Capture the cell that displays the provided text and extract its [x, y] central coordinate. 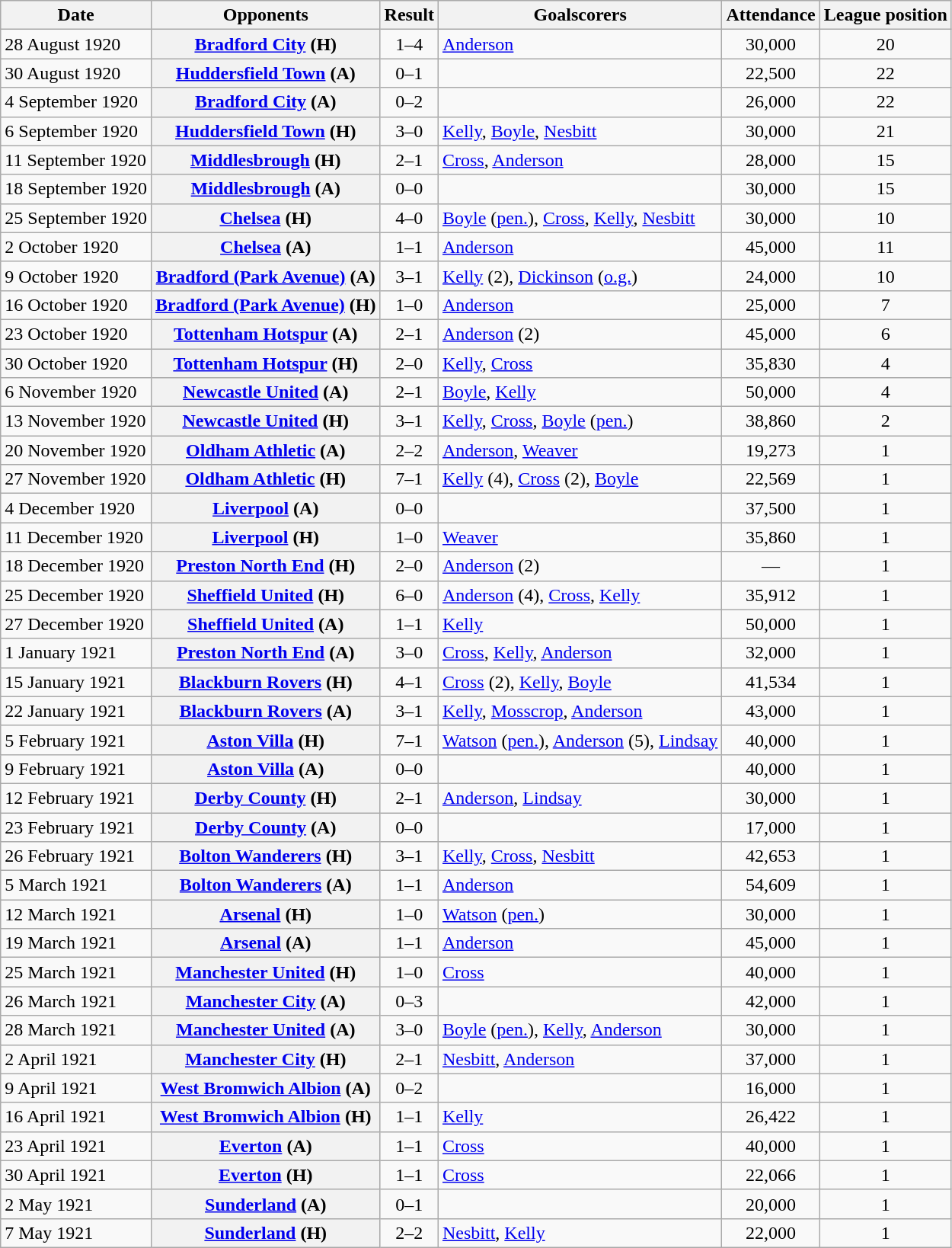
Anderson, Lindsay [580, 798]
30 October 1920 [76, 363]
28 March 1921 [76, 1030]
Liverpool (A) [265, 508]
4–1 [409, 682]
32,000 [771, 653]
Aston Villa (H) [265, 740]
19 March 1921 [76, 943]
Result [409, 15]
23 April 1921 [76, 1146]
26,422 [771, 1117]
Kelly, Cross, Nesbitt [580, 856]
1–4 [409, 44]
30 April 1921 [76, 1175]
Everton (H) [265, 1175]
16 April 1921 [76, 1117]
Sunderland (A) [265, 1204]
Everton (A) [265, 1146]
6–0 [409, 595]
16 October 1920 [76, 305]
35,830 [771, 363]
Sheffield United (H) [265, 595]
9 April 1921 [76, 1088]
Bradford City (H) [265, 44]
21 [885, 131]
5 February 1921 [76, 740]
4–0 [409, 218]
Oldham Athletic (H) [265, 479]
Huddersfield Town (H) [265, 131]
Attendance [771, 15]
37,500 [771, 508]
35,912 [771, 595]
0–3 [409, 1001]
Aston Villa (A) [265, 769]
Anderson, Weaver [580, 450]
Kelly, Mosscrop, Anderson [580, 711]
1 January 1921 [76, 653]
Opponents [265, 15]
Weaver [580, 537]
Goalscorers [580, 15]
Middlesbrough (A) [265, 189]
27 December 1920 [76, 624]
24,000 [771, 276]
Sheffield United (A) [265, 624]
Kelly (2), Dickinson (o.g.) [580, 276]
Boyle (pen.), Cross, Kelly, Nesbitt [580, 218]
22,569 [771, 479]
Manchester United (A) [265, 1030]
13 November 1920 [76, 421]
Liverpool (H) [265, 537]
16,000 [771, 1088]
11 [885, 247]
Arsenal (A) [265, 943]
12 March 1921 [76, 914]
54,609 [771, 885]
28 August 1920 [76, 44]
League position [885, 15]
Watson (pen.) [580, 914]
Manchester City (A) [265, 1001]
11 September 1920 [76, 160]
Nesbitt, Anderson [580, 1059]
Bolton Wanderers (H) [265, 856]
9 October 1920 [76, 276]
2 [885, 421]
22,500 [771, 73]
6 [885, 334]
Cross, Anderson [580, 160]
25 September 1920 [76, 218]
Bradford City (A) [265, 102]
20 November 1920 [76, 450]
15 January 1921 [76, 682]
26 March 1921 [76, 1001]
19,273 [771, 450]
42,000 [771, 1001]
5 March 1921 [76, 885]
2 May 1921 [76, 1204]
West Bromwich Albion (A) [265, 1088]
4 December 1920 [76, 508]
Newcastle United (H) [265, 421]
Bradford (Park Avenue) (H) [265, 305]
11 December 1920 [76, 537]
9 February 1921 [76, 769]
Blackburn Rovers (H) [265, 682]
35,860 [771, 537]
Boyle, Kelly [580, 392]
Preston North End (A) [265, 653]
Manchester City (H) [265, 1059]
4 September 1920 [76, 102]
37,000 [771, 1059]
25 December 1920 [76, 595]
12 February 1921 [76, 798]
Cross, Kelly, Anderson [580, 653]
20,000 [771, 1204]
22,066 [771, 1175]
22 January 1921 [76, 711]
23 February 1921 [76, 827]
26,000 [771, 102]
Tottenham Hotspur (A) [265, 334]
38,860 [771, 421]
25 March 1921 [76, 972]
Cross (2), Kelly, Boyle [580, 682]
Chelsea (H) [265, 218]
22,000 [771, 1233]
Sunderland (H) [265, 1233]
Date [76, 15]
Bradford (Park Avenue) (A) [265, 276]
7 [885, 305]
25,000 [771, 305]
42,653 [771, 856]
43,000 [771, 711]
Derby County (A) [265, 827]
Middlesbrough (H) [265, 160]
Kelly (4), Cross (2), Boyle [580, 479]
Anderson (4), Cross, Kelly [580, 595]
Newcastle United (A) [265, 392]
Huddersfield Town (A) [265, 73]
30 August 1920 [76, 73]
7 May 1921 [76, 1233]
26 February 1921 [76, 856]
Watson (pen.), Anderson (5), Lindsay [580, 740]
2 October 1920 [76, 247]
17,000 [771, 827]
41,534 [771, 682]
Bolton Wanderers (A) [265, 885]
6 September 1920 [76, 131]
Blackburn Rovers (A) [265, 711]
18 December 1920 [76, 566]
— [771, 566]
West Bromwich Albion (H) [265, 1117]
Oldham Athletic (A) [265, 450]
28,000 [771, 160]
Kelly, Cross [580, 363]
Kelly, Boyle, Nesbitt [580, 131]
27 November 1920 [76, 479]
6 November 1920 [76, 392]
Nesbitt, Kelly [580, 1233]
18 September 1920 [76, 189]
Manchester United (H) [265, 972]
20 [885, 44]
Chelsea (A) [265, 247]
Preston North End (H) [265, 566]
Tottenham Hotspur (H) [265, 363]
Derby County (H) [265, 798]
23 October 1920 [76, 334]
Boyle (pen.), Kelly, Anderson [580, 1030]
2 April 1921 [76, 1059]
Arsenal (H) [265, 914]
Kelly, Cross, Boyle (pen.) [580, 421]
